Scan for the cell matching the given text and deliver its [x, y] coordinate at center. 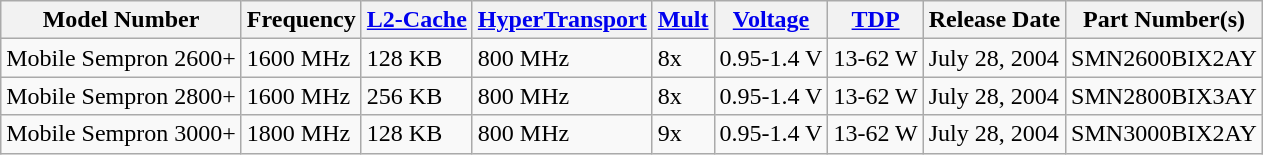
SMN2600BIX2AY [1164, 58]
Mobile Sempron 2800+ [122, 96]
L2-Cache [416, 20]
Mult [683, 20]
9x [683, 134]
256 KB [416, 96]
Model Number [122, 20]
Voltage [771, 20]
Part Number(s) [1164, 20]
1800 MHz [301, 134]
Mobile Sempron 3000+ [122, 134]
Frequency [301, 20]
Release Date [994, 20]
Mobile Sempron 2600+ [122, 58]
HyperTransport [562, 20]
TDP [876, 20]
SMN3000BIX2AY [1164, 134]
SMN2800BIX3AY [1164, 96]
